Detect which cell encompasses the target text, then output its (X, Y) center coordinate. 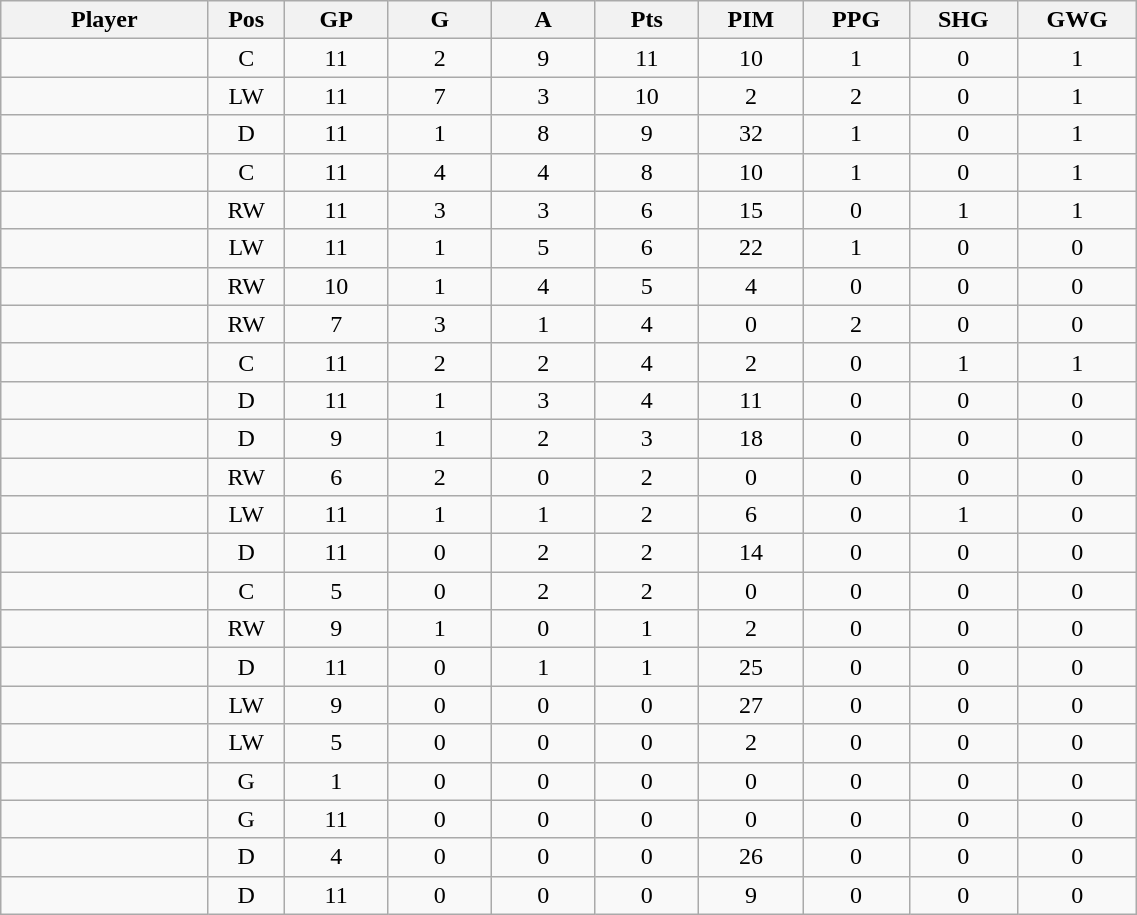
22 (752, 248)
PPG (856, 20)
18 (752, 438)
Pts (647, 20)
SHG (964, 20)
14 (752, 553)
GP (336, 20)
Pos (246, 20)
GWG (1078, 20)
15 (752, 210)
25 (752, 667)
A (544, 20)
PIM (752, 20)
27 (752, 705)
Player (104, 20)
32 (752, 134)
26 (752, 857)
